Search for the cell housing the specified text and yield its [x, y] center coordinate. 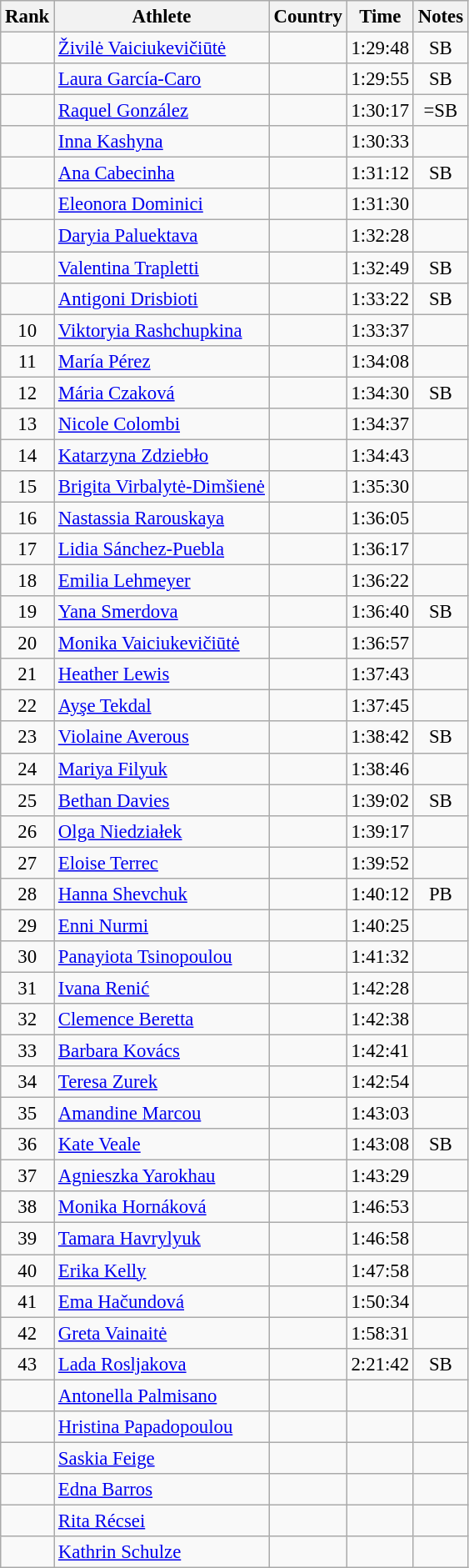
1:33:22 [380, 298]
1:42:38 [380, 1019]
16 [27, 518]
1:29:55 [380, 79]
35 [27, 1114]
1:39:02 [380, 800]
21 [27, 674]
1:36:05 [380, 518]
18 [27, 581]
20 [27, 644]
=SB [440, 111]
Erika Kelly [162, 1270]
1:42:54 [380, 1082]
1:32:49 [380, 268]
1:39:52 [380, 863]
Panayiota Tsinopoulou [162, 957]
Lada Rosljakova [162, 1364]
Raquel González [162, 111]
39 [27, 1239]
10 [27, 330]
Notes [440, 17]
1:31:30 [380, 204]
1:41:32 [380, 957]
15 [27, 487]
28 [27, 894]
Greta Vainaitė [162, 1333]
Bethan Davies [162, 800]
1:34:37 [380, 424]
24 [27, 769]
Yana Smerdova [162, 612]
1:47:58 [380, 1270]
43 [27, 1364]
Heather Lewis [162, 674]
34 [27, 1082]
36 [27, 1145]
Ivana Renić [162, 988]
Ema Hačundová [162, 1301]
Monika Hornáková [162, 1208]
42 [27, 1333]
1:42:41 [380, 1051]
1:37:45 [380, 706]
1:36:17 [380, 549]
1:39:17 [380, 831]
Mariya Filyuk [162, 769]
29 [27, 925]
33 [27, 1051]
1:38:42 [380, 738]
14 [27, 455]
PB [440, 894]
Agnieszka Yarokhau [162, 1176]
1:58:31 [380, 1333]
12 [27, 393]
Clemence Beretta [162, 1019]
23 [27, 738]
38 [27, 1208]
1:32:28 [380, 236]
26 [27, 831]
Monika Vaiciukevičiūtė [162, 644]
Saskia Feige [162, 1458]
Brigita Virbalytė-Dimšienė [162, 487]
1:34:08 [380, 361]
2:21:42 [380, 1364]
25 [27, 800]
Antigoni Drisbioti [162, 298]
Eleonora Dominici [162, 204]
1:30:33 [380, 142]
19 [27, 612]
1:43:08 [380, 1145]
1:43:03 [380, 1114]
Katarzyna Zdziebło [162, 455]
Emilia Lehmeyer [162, 581]
Daryia Paluektava [162, 236]
Hanna Shevchuk [162, 894]
Barbara Kovács [162, 1051]
1:35:30 [380, 487]
1:34:43 [380, 455]
Antonella Palmisano [162, 1395]
1:37:43 [380, 674]
1:36:40 [380, 612]
Viktoryia Rashchupkina [162, 330]
Laura García-Caro [162, 79]
Violaine Averous [162, 738]
32 [27, 1019]
1:31:12 [380, 173]
41 [27, 1301]
22 [27, 706]
María Pérez [162, 361]
Amandine Marcou [162, 1114]
1:42:28 [380, 988]
1:40:12 [380, 894]
1:34:30 [380, 393]
30 [27, 957]
Country [308, 17]
Valentina Trapletti [162, 268]
13 [27, 424]
Enni Nurmi [162, 925]
1:29:48 [380, 48]
Time [380, 17]
Inna Kashyna [162, 142]
Edna Barros [162, 1490]
1:46:53 [380, 1208]
1:33:37 [380, 330]
Athlete [162, 17]
1:46:58 [380, 1239]
17 [27, 549]
Tamara Havrylyuk [162, 1239]
1:36:22 [380, 581]
Olga Niedziałek [162, 831]
Rita Récsei [162, 1520]
Nastassia Rarouskaya [162, 518]
Ana Cabecinha [162, 173]
Živilė Vaiciukevičiūtė [162, 48]
Teresa Zurek [162, 1082]
Mária Czaková [162, 393]
Kathrin Schulze [162, 1552]
1:30:17 [380, 111]
Ayşe Tekdal [162, 706]
27 [27, 863]
1:36:57 [380, 644]
31 [27, 988]
1:40:25 [380, 925]
Kate Veale [162, 1145]
Hristina Papadopoulou [162, 1427]
11 [27, 361]
Nicole Colombi [162, 424]
Eloise Terrec [162, 863]
1:38:46 [380, 769]
Lidia Sánchez-Puebla [162, 549]
1:50:34 [380, 1301]
Rank [27, 17]
40 [27, 1270]
1:43:29 [380, 1176]
37 [27, 1176]
